Identify which cell holds the provided text, then report its (X, Y) central coordinate. 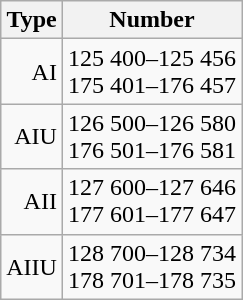
AI (32, 72)
125 400–125 456175 401–176 457 (152, 72)
AIU (32, 136)
Type (32, 20)
AII (32, 202)
AIIU (32, 266)
126 500–126 580176 501–176 581 (152, 136)
128 700–128 734178 701–178 735 (152, 266)
Number (152, 20)
127 600–127 646177 601–177 647 (152, 202)
